Determine the [X, Y] coordinate at the center of the cell enclosing the given text.  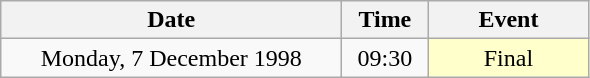
Time [385, 20]
Event [508, 20]
Monday, 7 December 1998 [172, 58]
Date [172, 20]
09:30 [385, 58]
Final [508, 58]
